Provide the (X, Y) coordinate of the cell's center where the given text is located.  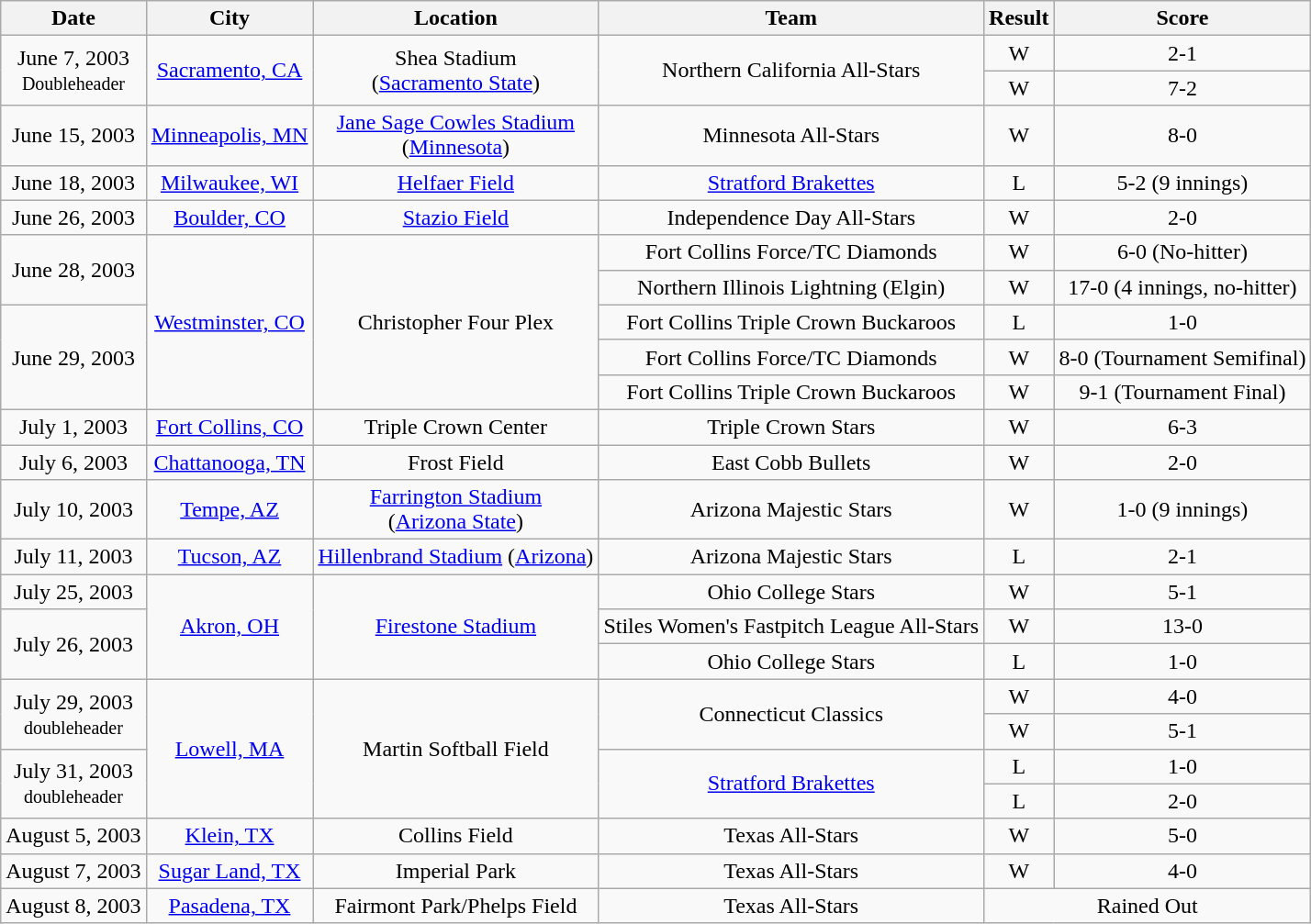
5-0 (1182, 836)
8-0 (Tournament Semifinal) (1182, 357)
Rained Out (1148, 906)
Collins Field (455, 836)
13-0 (1182, 627)
Tempe, AZ (230, 510)
9-1 (Tournament Final) (1182, 392)
Martin Softball Field (455, 749)
Akron, OH (230, 627)
17-0 (4 innings, no-hitter) (1182, 287)
Shea Stadium(Sacramento State) (455, 71)
Northern California All-Stars (791, 71)
June 29, 2003 (73, 357)
Fairmont Park/Phelps Field (455, 906)
1-0 (9 innings) (1182, 510)
August 7, 2003 (73, 871)
Frost Field (455, 462)
Result (1019, 18)
Northern Illinois Lightning (Elgin) (791, 287)
June 15, 2003 (73, 136)
Triple Crown Center (455, 427)
East Cobb Bullets (791, 462)
Tucson, AZ (230, 557)
July 31, 2003doubleheader (73, 784)
Stazio Field (455, 217)
Firestone Stadium (455, 627)
Triple Crown Stars (791, 427)
July 29, 2003doubleheader (73, 714)
6-0 (No-hitter) (1182, 252)
Minnesota All-Stars (791, 136)
Independence Day All-Stars (791, 217)
Date (73, 18)
June 18, 2003 (73, 183)
July 25, 2003 (73, 592)
City (230, 18)
Connecticut Classics (791, 714)
Minneapolis, MN (230, 136)
Chattanooga, TN (230, 462)
Sacramento, CA (230, 71)
July 10, 2003 (73, 510)
Score (1182, 18)
Helfaer Field (455, 183)
July 26, 2003 (73, 644)
Location (455, 18)
Farrington Stadium (Arizona State) (455, 510)
Fort Collins, CO (230, 427)
Christopher Four Plex (455, 322)
Jane Sage Cowles Stadium (Minnesota) (455, 136)
Stiles Women's Fastpitch League All-Stars (791, 627)
Sugar Land, TX (230, 871)
Klein, TX (230, 836)
Westminster, CO (230, 322)
July 11, 2003 (73, 557)
June 7, 2003Doubleheader (73, 71)
Boulder, CO (230, 217)
Milwaukee, WI (230, 183)
Lowell, MA (230, 749)
6-3 (1182, 427)
Hillenbrand Stadium (Arizona) (455, 557)
July 6, 2003 (73, 462)
August 5, 2003 (73, 836)
Team (791, 18)
July 1, 2003 (73, 427)
Imperial Park (455, 871)
August 8, 2003 (73, 906)
5-2 (9 innings) (1182, 183)
June 28, 2003 (73, 270)
8-0 (1182, 136)
7-2 (1182, 88)
June 26, 2003 (73, 217)
Pasadena, TX (230, 906)
